Extract the [X, Y] coordinate from the center of the cell holding the provided text.  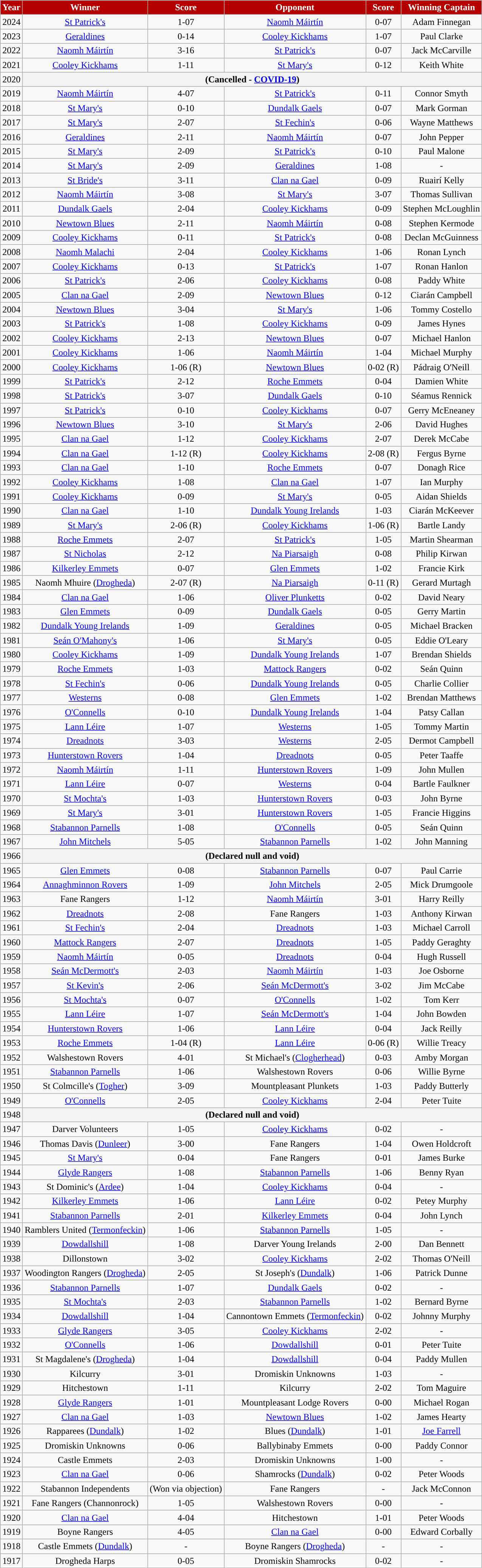
Johnny Murphy [442, 1316]
1924 [11, 1460]
Edward Corbally [442, 1532]
1958 [11, 971]
Jim McCabe [442, 985]
1954 [11, 1028]
Shamrocks (Dundalk) [295, 1474]
2005 [11, 295]
1921 [11, 1503]
Paddy Geraghty [442, 942]
1978 [11, 683]
0-02 (R) [383, 367]
Mick Drumgoole [442, 885]
1955 [11, 1014]
2024 [11, 22]
Connor Smyth [442, 94]
Michael Rogan [442, 1403]
1965 [11, 870]
1982 [11, 626]
Peter Taaffe [442, 755]
Ruairí Kelly [442, 180]
Ronan Lynch [442, 252]
2-00 [383, 1244]
Keith White [442, 65]
Michael Hanlon [442, 338]
1950 [11, 1086]
Dermot Campbell [442, 741]
Winning Captain [442, 8]
2004 [11, 309]
1926 [11, 1431]
1918 [11, 1546]
1992 [11, 482]
1962 [11, 914]
John Lynch [442, 1215]
1920 [11, 1517]
Naomh Malachi [85, 252]
0-14 [186, 36]
Castle Emmets [85, 1460]
1975 [11, 727]
1940 [11, 1230]
Darver Young Irelands [295, 1244]
1934 [11, 1316]
1946 [11, 1144]
1964 [11, 885]
0-06 (R) [383, 1043]
Benny Ryan [442, 1172]
4-07 [186, 94]
Tommy Martin [442, 727]
Michael Bracken [442, 626]
1961 [11, 928]
1998 [11, 396]
Paddy Connor [442, 1446]
5-05 [186, 841]
David Hughes [442, 425]
1-12 (R) [186, 453]
1948 [11, 1115]
Thomas O'Neill [442, 1259]
1-00 [383, 1460]
2-08 (R) [383, 453]
Willie Treacy [442, 1043]
3-11 [186, 180]
Ian Murphy [442, 482]
James Burke [442, 1158]
Ramblers United (Termonfeckin) [85, 1230]
1930 [11, 1374]
Ballybinaby Emmets [295, 1446]
Owen Holdcroft [442, 1144]
Mark Gorman [442, 108]
Ronan Hanlon [442, 266]
Boyne Rangers [85, 1532]
3-08 [186, 195]
Paul Clarke [442, 36]
2002 [11, 338]
John Pepper [442, 137]
1990 [11, 511]
Harry Reilly [442, 899]
Francie Higgins [442, 813]
Declan McGuinness [442, 238]
Opponent [295, 8]
Michael Carroll [442, 928]
1935 [11, 1302]
John Mullen [442, 770]
Tom Maguire [442, 1388]
Fergus Byrne [442, 453]
1989 [11, 525]
Dromiskin Shamrocks [295, 1561]
Rapparees (Dundalk) [85, 1431]
4-01 [186, 1057]
Oliver Plunketts [295, 597]
Anthony Kirwan [442, 914]
Paddy White [442, 281]
Ciarán Campbell [442, 295]
1919 [11, 1532]
1927 [11, 1417]
Cannontown Emmets (Termonfeckin) [295, 1316]
2000 [11, 367]
1945 [11, 1158]
2-01 [186, 1215]
Tommy Costello [442, 309]
St Michael's (Clogherhead) [295, 1057]
Séamus Rennick [442, 396]
Adam Finnegan [442, 22]
2-13 [186, 338]
1972 [11, 770]
1991 [11, 496]
1976 [11, 712]
Patsy Callan [442, 712]
1979 [11, 669]
Thomas Davis (Dunleer) [85, 1144]
1951 [11, 1072]
2022 [11, 51]
(Won via objection) [186, 1489]
1983 [11, 611]
Hugh Russell [442, 957]
1956 [11, 1000]
Drogheda Harps [85, 1561]
1968 [11, 827]
2018 [11, 108]
1973 [11, 755]
Bernard Byrne [442, 1302]
Stabannon Independents [85, 1489]
1959 [11, 957]
2003 [11, 324]
3-05 [186, 1330]
Ciarán McKeever [442, 511]
1931 [11, 1359]
1925 [11, 1446]
Gerry McEneaney [442, 410]
2014 [11, 165]
Brendan Matthews [442, 698]
1949 [11, 1101]
2013 [11, 180]
Castle Emmets (Dundalk) [85, 1546]
2-06 (R) [186, 525]
1938 [11, 1259]
2007 [11, 266]
Donagh Rice [442, 468]
1922 [11, 1489]
0-11 (R) [383, 583]
2016 [11, 137]
Aidan Shields [442, 496]
St Magdalene's (Drogheda) [85, 1359]
2015 [11, 151]
2006 [11, 281]
1928 [11, 1403]
Patrick Dunne [442, 1273]
1953 [11, 1043]
2001 [11, 353]
St Colmcille's (Togher) [85, 1086]
1929 [11, 1388]
Eddie O'Leary [442, 640]
1917 [11, 1561]
Francie Kirk [442, 568]
Derek McCabe [442, 439]
St Dominic's (Ardee) [85, 1187]
St Bride's [85, 180]
2009 [11, 238]
Thomas Sullivan [442, 195]
Gerard Murtagh [442, 583]
St Joseph's (Dundalk) [295, 1273]
1967 [11, 841]
Bartle Faulkner [442, 784]
Annaghminnon Rovers [85, 885]
Joe Farrell [442, 1431]
Fane Rangers (Channonrock) [85, 1503]
1997 [11, 410]
1986 [11, 568]
1939 [11, 1244]
1988 [11, 540]
1977 [11, 698]
St Nicholas [85, 554]
1947 [11, 1129]
4-04 [186, 1517]
Philip Kirwan [442, 554]
2-07 (R) [186, 583]
2017 [11, 122]
3-09 [186, 1086]
James Hynes [442, 324]
3-00 [186, 1144]
Jack McCarville [442, 51]
1994 [11, 453]
Dan Bennett [442, 1244]
Woodington Rangers (Drogheda) [85, 1273]
Paul Malone [442, 151]
2019 [11, 94]
Damien White [442, 381]
John Byrne [442, 798]
1985 [11, 583]
1933 [11, 1330]
1984 [11, 597]
1999 [11, 381]
Winner [85, 8]
1932 [11, 1345]
Petey Murphy [442, 1201]
2010 [11, 223]
Boyne Rangers (Drogheda) [295, 1546]
1987 [11, 554]
1936 [11, 1287]
Pádraig O'Neill [442, 367]
Paddy Mullen [442, 1359]
Paddy Butterly [442, 1086]
2023 [11, 36]
Mountpleasant Plunkets [295, 1086]
1941 [11, 1215]
Seán O'Mahony's [85, 640]
Mountpleasant Lodge Rovers [295, 1403]
1995 [11, 439]
James Hearty [442, 1417]
1963 [11, 899]
1923 [11, 1474]
2008 [11, 252]
1974 [11, 741]
1944 [11, 1172]
Brendan Shields [442, 655]
1943 [11, 1187]
1981 [11, 640]
St Kevin's [85, 985]
Paul Carrie [442, 870]
Amby Morgan [442, 1057]
Jack McConnon [442, 1489]
4-05 [186, 1532]
Stephen McLoughlin [442, 209]
1993 [11, 468]
John Bowden [442, 1014]
Darver Volunteers [85, 1129]
Blues (Dundalk) [295, 1431]
1996 [11, 425]
Dillonstown [85, 1259]
1-04 (R) [186, 1043]
1960 [11, 942]
(Cancelled - COVID-19) [253, 79]
2-08 [186, 914]
David Neary [442, 597]
1957 [11, 985]
Willie Byrne [442, 1072]
3-03 [186, 741]
1952 [11, 1057]
1966 [11, 856]
Michael Murphy [442, 353]
1937 [11, 1273]
1980 [11, 655]
3-10 [186, 425]
0-13 [186, 266]
3-04 [186, 309]
1942 [11, 1201]
Naomh Mhuire (Drogheda) [85, 583]
Year [11, 8]
2011 [11, 209]
1971 [11, 784]
Tom Kerr [442, 1000]
Gerry Martin [442, 611]
Stephen Kermode [442, 223]
1969 [11, 813]
2020 [11, 79]
John Manning [442, 841]
Wayne Matthews [442, 122]
Charlie Collier [442, 683]
3-16 [186, 51]
1970 [11, 798]
2021 [11, 65]
Joe Osborne [442, 971]
Martin Shearman [442, 540]
2012 [11, 195]
Jack Reilly [442, 1028]
Bartle Landy [442, 525]
